Return the [X, Y] coordinate for the center point of the cell that contains the specified text.  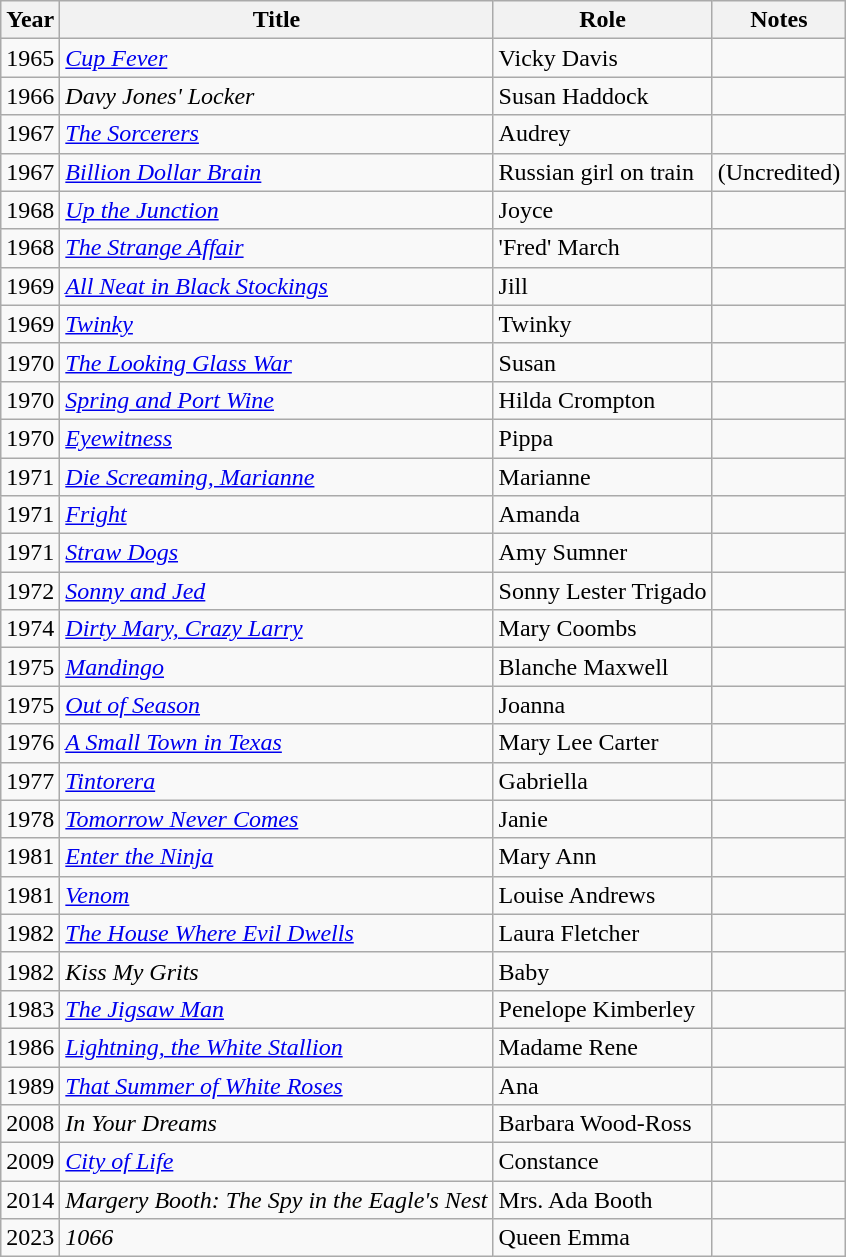
Amy Sumner [602, 553]
Straw Dogs [276, 553]
Louise Andrews [602, 895]
The Jigsaw Man [276, 1009]
Fright [276, 515]
The House Where Evil Dwells [276, 933]
1978 [30, 819]
Tintorera [276, 781]
'Fred' March [602, 248]
1974 [30, 629]
Die Screaming, Marianne [276, 477]
Vicky Davis [602, 58]
Cup Fever [276, 58]
Constance [602, 1162]
1976 [30, 743]
City of Life [276, 1162]
Mary Ann [602, 857]
Mrs. Ada Booth [602, 1200]
1986 [30, 1047]
Pippa [602, 438]
Audrey [602, 134]
1977 [30, 781]
Penelope Kimberley [602, 1009]
Jill [602, 286]
Blanche Maxwell [602, 667]
Kiss My Grits [276, 971]
Tomorrow Never Comes [276, 819]
1989 [30, 1085]
2023 [30, 1238]
The Looking Glass War [276, 362]
Out of Season [276, 705]
2009 [30, 1162]
Queen Emma [602, 1238]
Year [30, 20]
The Sorcerers [276, 134]
1972 [30, 591]
Barbara Wood-Ross [602, 1124]
Margery Booth: The Spy in the Eagle's Nest [276, 1200]
Dirty Mary, Crazy Larry [276, 629]
Mandingo [276, 667]
Spring and Port Wine [276, 400]
Janie [602, 819]
That Summer of White Roses [276, 1085]
Sonny and Jed [276, 591]
Madame Rene [602, 1047]
Billion Dollar Brain [276, 172]
1965 [30, 58]
Hilda Crompton [602, 400]
Amanda [602, 515]
Baby [602, 971]
2014 [30, 1200]
Sonny Lester Trigado [602, 591]
Marianne [602, 477]
All Neat in Black Stockings [276, 286]
Venom [276, 895]
Gabriella [602, 781]
1983 [30, 1009]
Ana [602, 1085]
The Strange Affair [276, 248]
In Your Dreams [276, 1124]
A Small Town in Texas [276, 743]
Russian girl on train [602, 172]
Susan [602, 362]
Laura Fletcher [602, 933]
Lightning, the White Stallion [276, 1047]
Susan Haddock [602, 96]
(Uncredited) [779, 172]
Notes [779, 20]
Davy Jones' Locker [276, 96]
Joanna [602, 705]
Joyce [602, 210]
2008 [30, 1124]
1966 [30, 96]
Mary Lee Carter [602, 743]
Enter the Ninja [276, 857]
Mary Coombs [602, 629]
Title [276, 20]
1066 [276, 1238]
Eyewitness [276, 438]
Role [602, 20]
Up the Junction [276, 210]
